For the text-containing cell, return its midpoint in (X, Y) coordinate format. 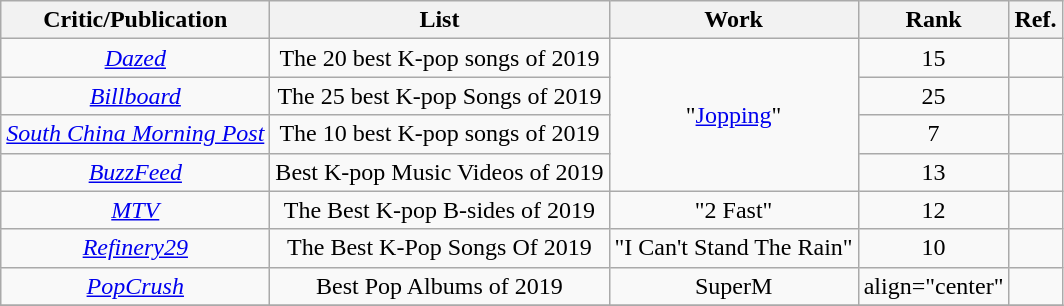
MTV (136, 210)
25 (934, 96)
SuperM (734, 286)
Best K-pop Music Videos of 2019 (440, 172)
The Best K-Pop Songs Of 2019 (440, 248)
Work (734, 20)
15 (934, 58)
align="center" (934, 286)
"I Can't Stand The Rain" (734, 248)
The 25 best K-pop Songs of 2019 (440, 96)
Critic/Publication (136, 20)
Rank (934, 20)
Dazed (136, 58)
South China Morning Post (136, 134)
7 (934, 134)
"Jopping" (734, 115)
10 (934, 248)
12 (934, 210)
PopCrush (136, 286)
The Best K-pop B-sides of 2019 (440, 210)
BuzzFeed (136, 172)
Refinery29 (136, 248)
"2 Fast" (734, 210)
Billboard (136, 96)
Ref. (1036, 20)
The 10 best K-pop songs of 2019 (440, 134)
List (440, 20)
The 20 best K-pop songs of 2019 (440, 58)
Best Pop Albums of 2019 (440, 286)
13 (934, 172)
